Output the [X, Y] coordinate of the center of the cell containing the given text.  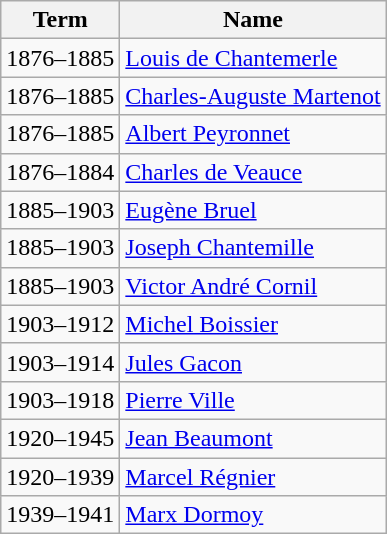
Marx Dormoy [253, 515]
Pierre Ville [253, 400]
1903–1914 [60, 362]
Charles-Auguste Martenot [253, 96]
1876–1884 [60, 172]
Joseph Chantemille [253, 248]
Albert Peyronnet [253, 134]
Term [60, 20]
1903–1912 [60, 324]
1920–1945 [60, 438]
1939–1941 [60, 515]
Michel Boissier [253, 324]
Jules Gacon [253, 362]
Victor André Cornil [253, 286]
Name [253, 20]
Charles de Veauce [253, 172]
1920–1939 [60, 477]
Marcel Régnier [253, 477]
Eugène Bruel [253, 210]
Jean Beaumont [253, 438]
Louis de Chantemerle [253, 58]
1903–1918 [60, 400]
